From the cell containing the given text, extract its center point as (x, y) coordinate. 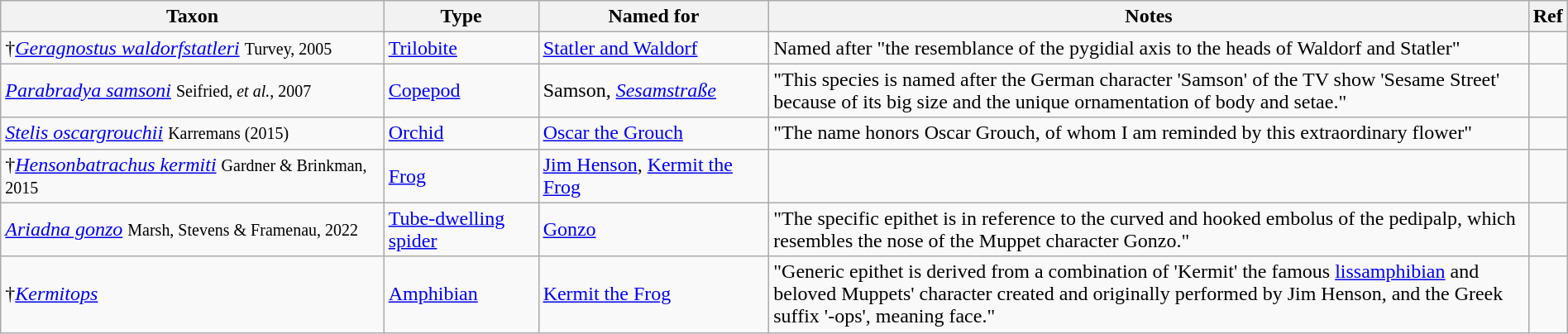
Gonzo (653, 230)
Parabradya samsoni Seifried, et al., 2007 (192, 91)
Named for (653, 17)
Ref (1548, 17)
Notes (1149, 17)
Stelis oscargrouchii Karremans (2015) (192, 133)
Orchid (461, 133)
Copepod (461, 91)
Frog (461, 175)
Taxon (192, 17)
Oscar the Grouch (653, 133)
Tube-dwelling spider (461, 230)
†Hensonbatrachus kermiti Gardner & Brinkman, 2015 (192, 175)
Jim Henson, Kermit the Frog (653, 175)
†Geragnostus waldorfstatleri Turvey, 2005 (192, 48)
"The name honors Oscar Grouch, of whom I am reminded by this extraordinary flower" (1149, 133)
Amphibian (461, 294)
Type (461, 17)
Statler and Waldorf (653, 48)
"The specific epithet is in reference to the curved and hooked embolus of the pedipalp, which resembles the nose of the Muppet character Gonzo." (1149, 230)
Named after "the resemblance of the pygidial axis to the heads of Waldorf and Statler" (1149, 48)
Kermit the Frog (653, 294)
Samson, Sesamstraße (653, 91)
†Kermitops (192, 294)
Trilobite (461, 48)
Ariadna gonzo Marsh, Stevens & Framenau, 2022 (192, 230)
